Return [X, Y] of the center of cell containing provided text 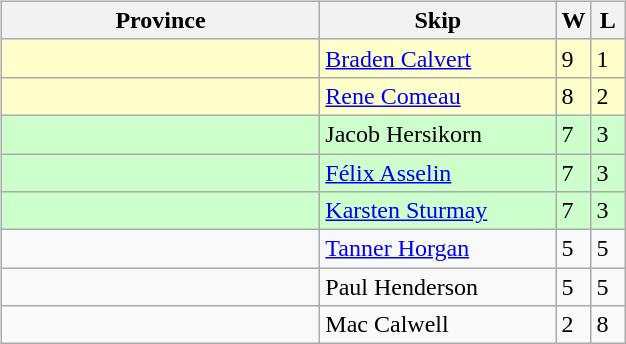
Skip [438, 20]
L [608, 20]
Karsten Sturmay [438, 211]
Province [160, 20]
W [574, 20]
Jacob Hersikorn [438, 134]
Paul Henderson [438, 287]
9 [574, 58]
Braden Calvert [438, 58]
Rene Comeau [438, 96]
Mac Calwell [438, 325]
Tanner Horgan [438, 249]
Félix Asselin [438, 173]
1 [608, 58]
